Output the [X, Y] coordinate of the center of the cell containing the given text.  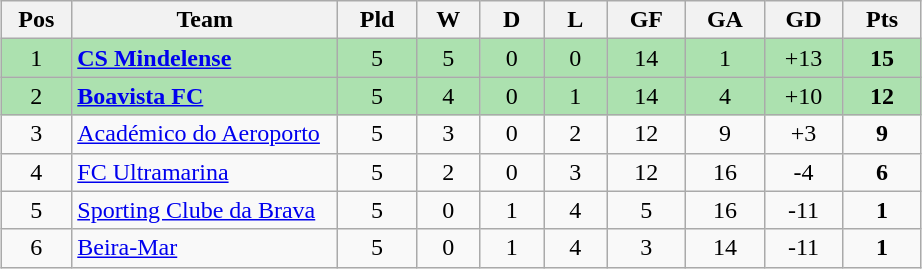
W [448, 20]
+13 [804, 58]
15 [882, 58]
Pld [378, 20]
L [576, 20]
-4 [804, 172]
GD [804, 20]
GF [646, 20]
Beira-Mar [205, 248]
FC Ultramarina [205, 172]
GA [726, 20]
CS Mindelense [205, 58]
Team [205, 20]
Pts [882, 20]
Boavista FC [205, 96]
Pos [36, 20]
Sporting Clube da Brava [205, 210]
Académico do Aeroporto [205, 134]
+10 [804, 96]
+3 [804, 134]
D [512, 20]
